Output the (X, Y) coordinate of the center of the cell containing the given text.  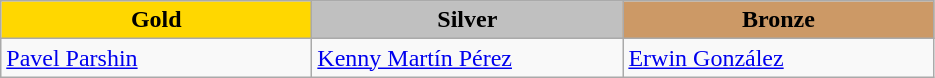
Silver (468, 20)
Gold (156, 20)
Pavel Parshin (156, 58)
Bronze (778, 20)
Kenny Martín Pérez (468, 58)
Erwin González (778, 58)
